Return [x, y] of the center of cell containing provided text 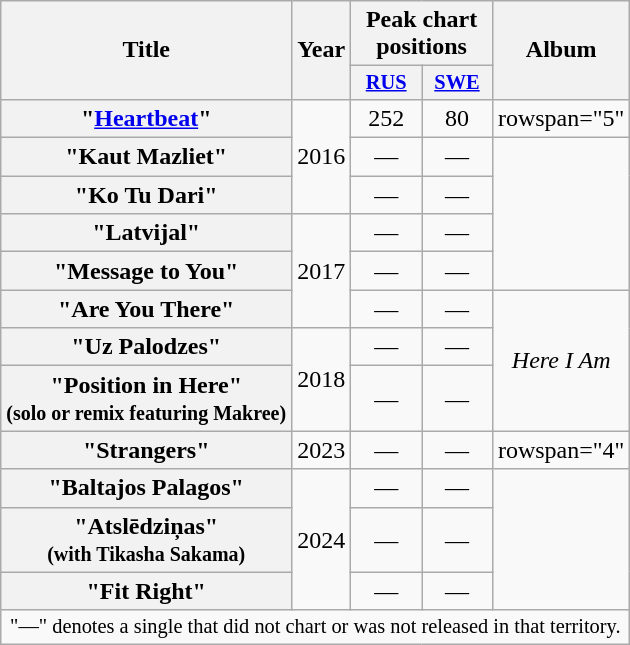
Peak chart positions [422, 34]
"Position in Here"(solo or remix featuring Makree) [146, 398]
rowspan="5" [561, 118]
"Heartbeat" [146, 118]
"Atslēdziņas"(with Tikasha Sakama) [146, 540]
2024 [322, 540]
"Are You There" [146, 309]
rowspan="4" [561, 450]
2023 [322, 450]
"Latvijal" [146, 233]
Here I Am [561, 360]
2016 [322, 156]
252 [386, 118]
"Baltajos Palagos" [146, 488]
"Ko Tu Dari" [146, 195]
"Kaut Mazliet" [146, 157]
80 [458, 118]
"—" denotes a single that did not chart or was not released in that territory. [316, 627]
"Message to You" [146, 271]
"Uz Palodzes" [146, 347]
2017 [322, 271]
SWE [458, 83]
2018 [322, 380]
RUS [386, 83]
Year [322, 50]
"Fit Right" [146, 591]
"Strangers" [146, 450]
Title [146, 50]
Album [561, 50]
